Output the (x, y) coordinate of the center of the cell containing the given text.  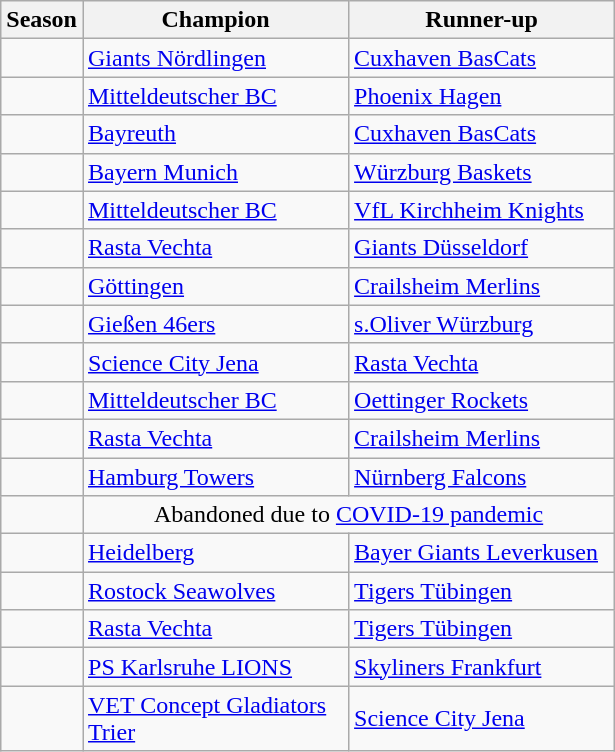
Bayern Munich (215, 172)
s.Oliver Würzburg (482, 324)
Skyliners Frankfurt (482, 667)
VET Concept Gladiators Trier (215, 718)
Phoenix Hagen (482, 96)
Abandoned due to COVID-19 pandemic (348, 515)
Nürnberg Falcons (482, 477)
Giants Düsseldorf (482, 248)
Oettinger Rockets (482, 400)
Gießen 46ers (215, 324)
Season (42, 20)
Heidelberg (215, 553)
VfL Kirchheim Knights (482, 210)
Würzburg Baskets (482, 172)
Hamburg Towers (215, 477)
Giants Nördlingen (215, 58)
Bayreuth (215, 134)
Göttingen (215, 286)
Rostock Seawolves (215, 591)
PS Karlsruhe LIONS (215, 667)
Runner-up (482, 20)
Champion (215, 20)
Bayer Giants Leverkusen (482, 553)
